From the cell containing the given text, extract its center point as (X, Y) coordinate. 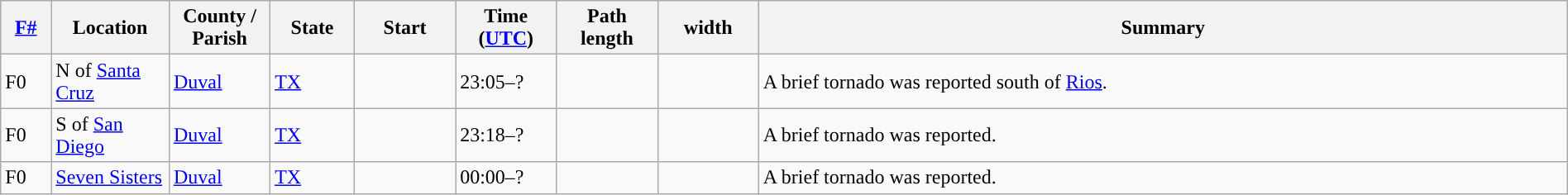
00:00–? (506, 178)
Seven Sisters (111, 178)
23:18–? (506, 136)
Start (404, 28)
Summary (1163, 28)
width (708, 28)
Time (UTC) (506, 28)
23:05–? (506, 81)
N of Santa Cruz (111, 81)
State (313, 28)
A brief tornado was reported south of Rios. (1163, 81)
Location (111, 28)
F# (26, 28)
County / Parish (219, 28)
Path length (607, 28)
S of San Diego (111, 136)
